Output the (X, Y) coordinate of the center of the cell containing the given text.  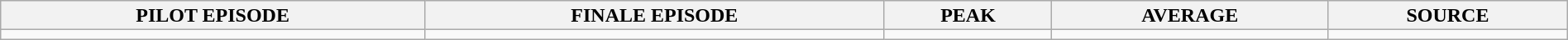
PEAK (968, 15)
FINALE EPISODE (655, 15)
SOURCE (1448, 15)
PILOT EPISODE (213, 15)
AVERAGE (1190, 15)
